Extract the [x, y] coordinate from the center of the cell holding the provided text.  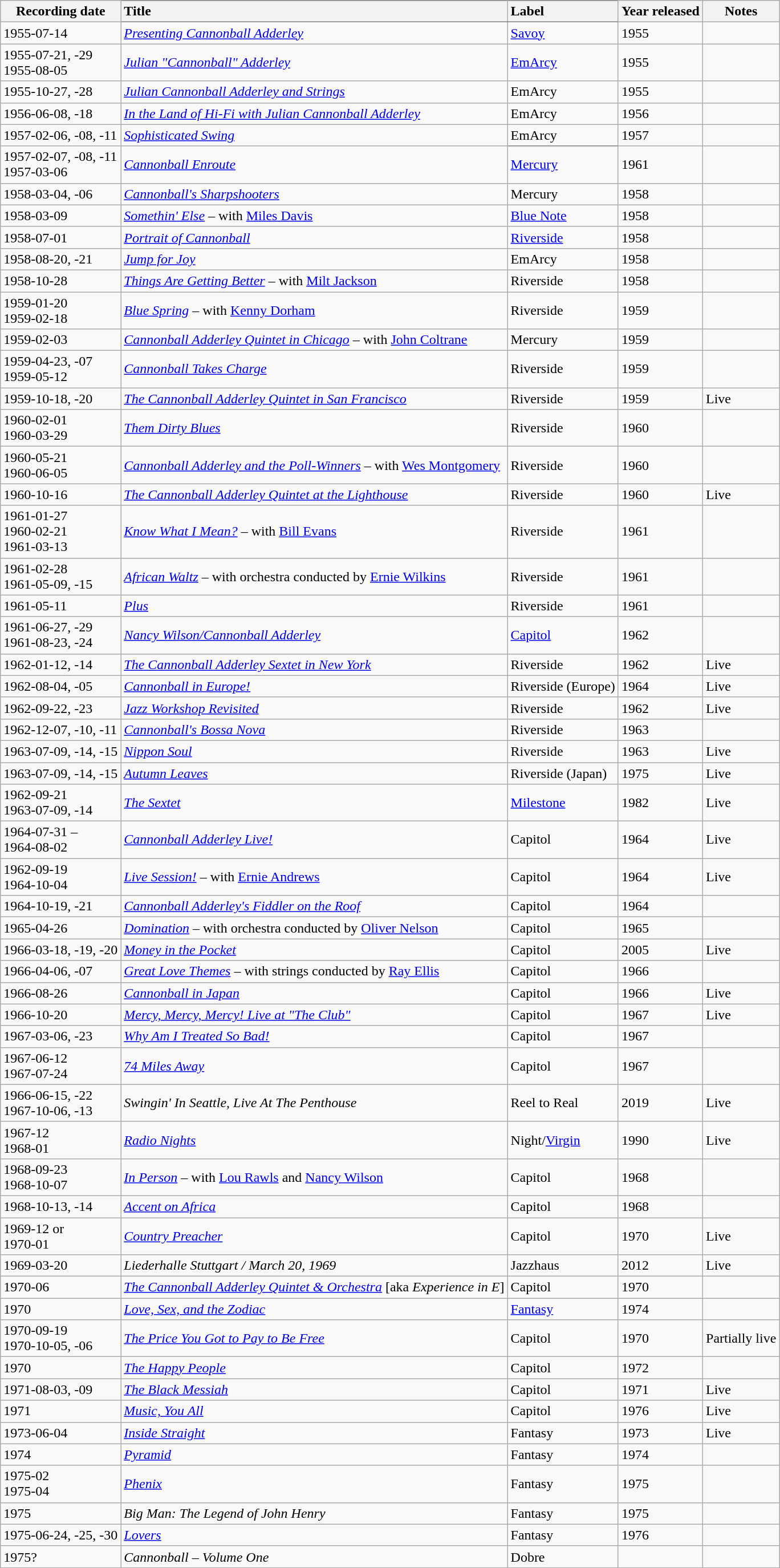
1967-06-12 1967-07-24 [60, 1065]
Why Am I Treated So Bad! [314, 1036]
Accent on Africa [314, 1206]
Reel to Real [563, 1103]
African Waltz – with orchestra conducted by Ernie Wilkins [314, 576]
1959-10-18, -20 [60, 399]
Money in the Pocket [314, 950]
Inside Straight [314, 1433]
1964-07-31 –1964-08-02 [60, 840]
1958-08-20, -21 [60, 259]
1959-04-23, -07 1959-05-12 [60, 370]
1956 [660, 114]
Title [314, 11]
Phenix [314, 1484]
1969-03-20 [60, 1266]
Country Preacher [314, 1235]
1967-03-06, -23 [60, 1036]
1975? [60, 1557]
Cannonball in Japan [314, 993]
Jazzhaus [563, 1266]
In the Land of Hi-Fi with Julian Cannonball Adderley [314, 114]
Julian "Cannonball" Adderley [314, 63]
1967-12 1968-01 [60, 1140]
Know What I Mean? – with Bill Evans [314, 532]
1955-07-14 [60, 33]
1970-06 [60, 1287]
1968-10-13, -14 [60, 1206]
74 Miles Away [314, 1065]
1957 [660, 135]
1958-10-28 [60, 281]
1960-05-21 1960-06-05 [60, 465]
Domination – with orchestra conducted by Oliver Nelson [314, 928]
1957-02-07, -08, -11 1957-03-06 [60, 164]
1965-04-26 [60, 928]
The Black Messiah [314, 1389]
1961-06-27, -29 1961-08-23, -24 [60, 635]
1958-03-04, -06 [60, 194]
1960-02-01 1960-03-29 [60, 428]
1961-01-27 1960-02-21 1961-03-13 [60, 532]
Love, Sex, and the Zodiac [314, 1309]
The Cannonball Adderley Sextet in New York [314, 665]
1962-08-04, -05 [60, 686]
Portrait of Cannonball [314, 237]
Presenting Cannonball Adderley [314, 33]
2019 [660, 1103]
In Person – with Lou Rawls and Nancy Wilson [314, 1177]
The Cannonball Adderley Quintet & Orchestra [aka Experience in E] [314, 1287]
1973-06-04 [60, 1433]
1959-02-03 [60, 340]
Nippon Soul [314, 751]
Year released [660, 11]
1962-09-21 1963-07-09, -14 [60, 803]
Them Dirty Blues [314, 428]
Plus [314, 606]
1982 [660, 803]
Cannonball – Volume One [314, 1557]
1962-01-12, -14 [60, 665]
The Happy People [314, 1368]
Milestone [563, 803]
Cannonball Adderley Live! [314, 840]
1966-04-06, -07 [60, 971]
Liederhalle Stuttgart / March 20, 1969 [314, 1266]
Somethin' Else – with Miles Davis [314, 216]
1965 [660, 928]
1962-09-19 1964-10-04 [60, 877]
1958-07-01 [60, 237]
Label [563, 11]
1968-09-23 1968-10-07 [60, 1177]
1962-12-07, -10, -11 [60, 730]
1966-03-18, -19, -20 [60, 950]
Jump for Joy [314, 259]
1990 [660, 1140]
1972 [660, 1368]
Jazz Workshop Revisited [314, 708]
1956-06-08, -18 [60, 114]
Cannonball Adderley's Fiddler on the Roof [314, 906]
Cannonball Takes Charge [314, 370]
1961-05-11 [60, 606]
Notes [741, 11]
Blue Note [563, 216]
1966-08-26 [60, 993]
Dobre [563, 1557]
1975-02 1975-04 [60, 1484]
1975-06-24, -25, -30 [60, 1535]
Mercy, Mercy, Mercy! Live at "The Club" [314, 1015]
The Price You Got to Pay to Be Free [314, 1338]
Great Love Themes – with strings conducted by Ray Ellis [314, 971]
1955-07-21, -29 1955-08-05 [60, 63]
Partially live [741, 1338]
2005 [660, 950]
Things Are Getting Better – with Milt Jackson [314, 281]
1959-01-20 1959-02-18 [60, 310]
Pyramid [314, 1454]
1955-10-27, -28 [60, 92]
Autumn Leaves [314, 773]
1958-03-09 [60, 216]
2012 [660, 1266]
Recording date [60, 11]
The Cannonball Adderley Quintet at the Lighthouse [314, 495]
Blue Spring – with Kenny Dorham [314, 310]
1971-08-03, -09 [60, 1389]
The Sextet [314, 803]
Cannonball Enroute [314, 164]
Big Man: The Legend of John Henry [314, 1513]
Julian Cannonball Adderley and Strings [314, 92]
1966-10-20 [60, 1015]
Riverside (Japan) [563, 773]
1970-09-19 1970-10-05, -06 [60, 1338]
Sophisticated Swing [314, 135]
Lovers [314, 1535]
Swingin' In Seattle, Live At The Penthouse [314, 1103]
Night/Virgin [563, 1140]
Nancy Wilson/Cannonball Adderley [314, 635]
1973 [660, 1433]
Live Session! – with Ernie Andrews [314, 877]
1964-10-19, -21 [60, 906]
Cannonball's Bossa Nova [314, 730]
Savoy [563, 33]
1962-09-22, -23 [60, 708]
1961-02-28 1961-05-09, -15 [60, 576]
Cannonball in Europe! [314, 686]
1969-12 or 1970-01 [60, 1235]
The Cannonball Adderley Quintet in San Francisco [314, 399]
Music, You All [314, 1411]
Radio Nights [314, 1140]
1957-02-06, -08, -11 [60, 135]
Cannonball's Sharpshooters [314, 194]
1960-10-16 [60, 495]
Cannonball Adderley and the Poll-Winners – with Wes Montgomery [314, 465]
Cannonball Adderley Quintet in Chicago – with John Coltrane [314, 340]
Riverside (Europe) [563, 686]
1966-06-15, -22 1967-10-06, -13 [60, 1103]
